Provide the [X, Y] coordinate of the cell's center where the given text is located.  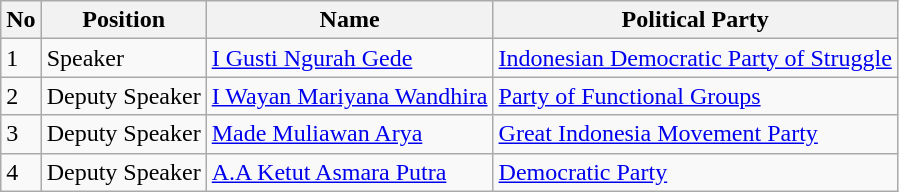
2 [21, 96]
1 [21, 58]
Indonesian Democratic Party of Struggle [695, 58]
Great Indonesia Movement Party [695, 134]
Party of Functional Groups [695, 96]
Made Muliawan Arya [350, 134]
Speaker [124, 58]
I Gusti Ngurah Gede [350, 58]
Name [350, 20]
Democratic Party [695, 172]
4 [21, 172]
A.A Ketut Asmara Putra [350, 172]
Position [124, 20]
No [21, 20]
3 [21, 134]
Political Party [695, 20]
I Wayan Mariyana Wandhira [350, 96]
